Determine the (X, Y) coordinate at the center of the cell enclosing the given text.  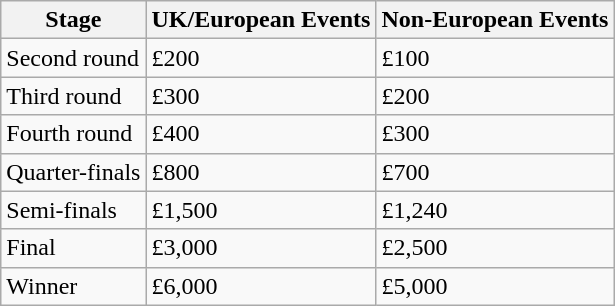
£5,000 (495, 286)
Semi-finals (74, 210)
£400 (261, 134)
£6,000 (261, 286)
Winner (74, 286)
Third round (74, 96)
£700 (495, 172)
Final (74, 248)
£100 (495, 58)
£2,500 (495, 248)
Quarter-finals (74, 172)
£1,240 (495, 210)
Fourth round (74, 134)
Stage (74, 20)
£3,000 (261, 248)
£1,500 (261, 210)
Non-European Events (495, 20)
Second round (74, 58)
£800 (261, 172)
UK/European Events (261, 20)
